Detect which cell encompasses the target text, then output its (X, Y) center coordinate. 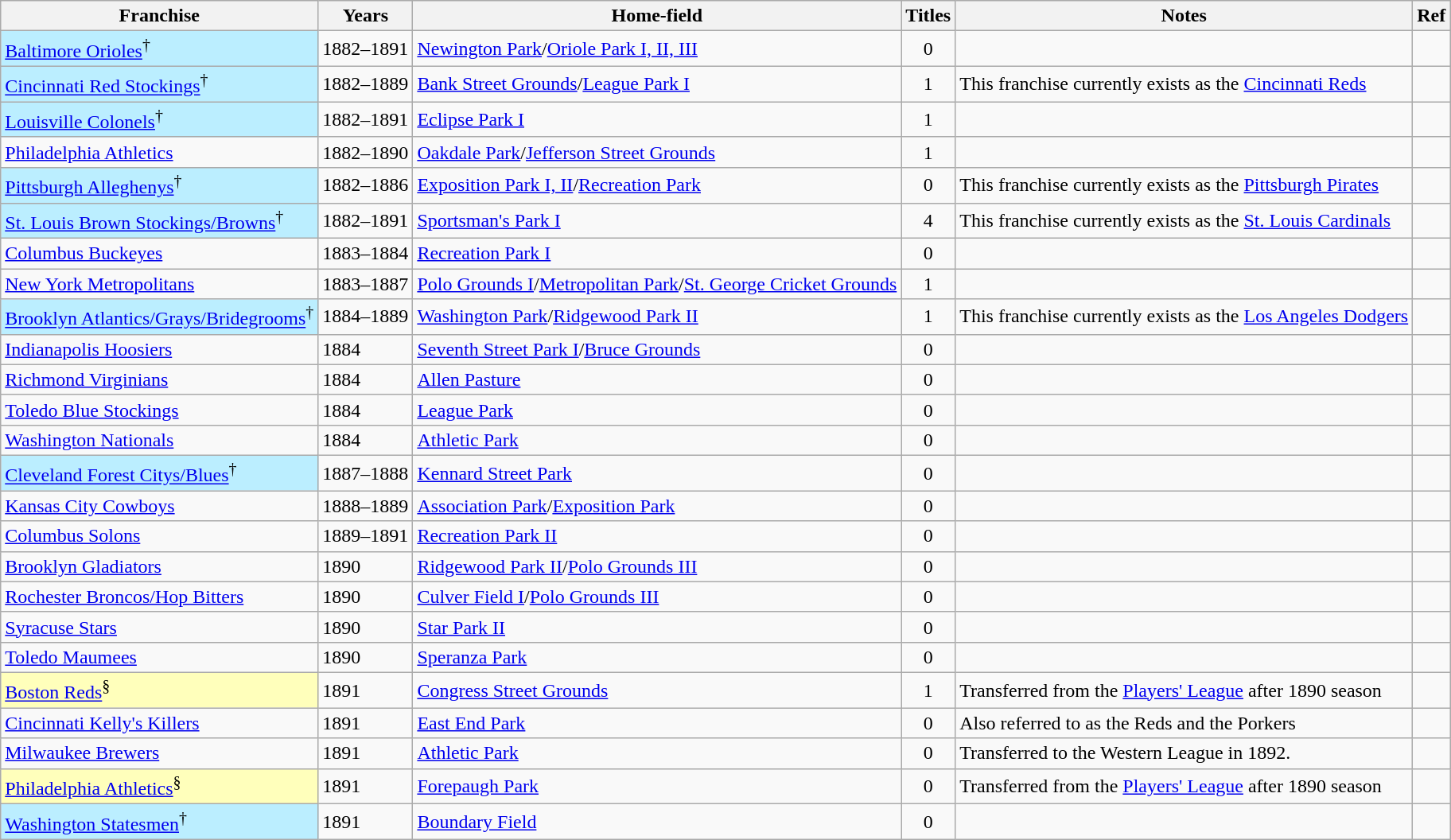
Also referred to as the Reds and the Porkers (1184, 723)
This franchise currently exists as the Los Angeles Dodgers (1184, 317)
Cincinnati Kelly's Killers (159, 723)
1884–1889 (366, 317)
1887–1888 (366, 474)
4 (928, 221)
New York Metropolitans (159, 284)
1882–1889 (366, 84)
1883–1884 (366, 254)
Speranza Park (657, 657)
Sportsman's Park I (657, 221)
Recreation Park I (657, 254)
Columbus Solons (159, 536)
Transferred to the Western League in 1892. (1184, 753)
Home-field (657, 16)
Polo Grounds I/Metropolitan Park/St. George Cricket Grounds (657, 284)
St. Louis Brown Stockings/Browns† (159, 221)
Richmond Virginians (159, 379)
Philadelphia Athletics§ (159, 786)
Exposition Park I, II/Recreation Park (657, 186)
Syracuse Stars (159, 627)
Louisville Colonels† (159, 119)
Seventh Street Park I/Bruce Grounds (657, 349)
Allen Pasture (657, 379)
Boundary Field (657, 822)
Culver Field I/Polo Grounds III (657, 597)
Forepaugh Park (657, 786)
Eclipse Park I (657, 119)
Toledo Maumees (159, 657)
Boston Reds§ (159, 690)
Kansas City Cowboys (159, 506)
Rochester Broncos/Hop Bitters (159, 597)
Columbus Buckeyes (159, 254)
1882–1886 (366, 186)
Pittsburgh Alleghenys† (159, 186)
Indianapolis Hoosiers (159, 349)
Years (366, 16)
Washington Nationals (159, 441)
Ref (1432, 16)
Baltimore Orioles† (159, 49)
1888–1889 (366, 506)
Newington Park/Oriole Park I, II, III (657, 49)
Milwaukee Brewers (159, 753)
League Park (657, 410)
Brooklyn Gladiators (159, 566)
Franchise (159, 16)
Philadelphia Athletics (159, 152)
Congress Street Grounds (657, 690)
Cleveland Forest Citys/Blues† (159, 474)
Toledo Blue Stockings (159, 410)
Bank Street Grounds/League Park I (657, 84)
This franchise currently exists as the St. Louis Cardinals (1184, 221)
Washington Statesmen† (159, 822)
Ridgewood Park II/Polo Grounds III (657, 566)
This franchise currently exists as the Cincinnati Reds (1184, 84)
Washington Park/Ridgewood Park II (657, 317)
Star Park II (657, 627)
Oakdale Park/Jefferson Street Grounds (657, 152)
Notes (1184, 16)
1889–1891 (366, 536)
Cincinnati Red Stockings† (159, 84)
Titles (928, 16)
Association Park/Exposition Park (657, 506)
East End Park (657, 723)
Brooklyn Atlantics/Grays/Bridegrooms† (159, 317)
1883–1887 (366, 284)
Kennard Street Park (657, 474)
This franchise currently exists as the Pittsburgh Pirates (1184, 186)
Recreation Park II (657, 536)
1882–1890 (366, 152)
